Capture the cell that displays the provided text and extract its [x, y] central coordinate. 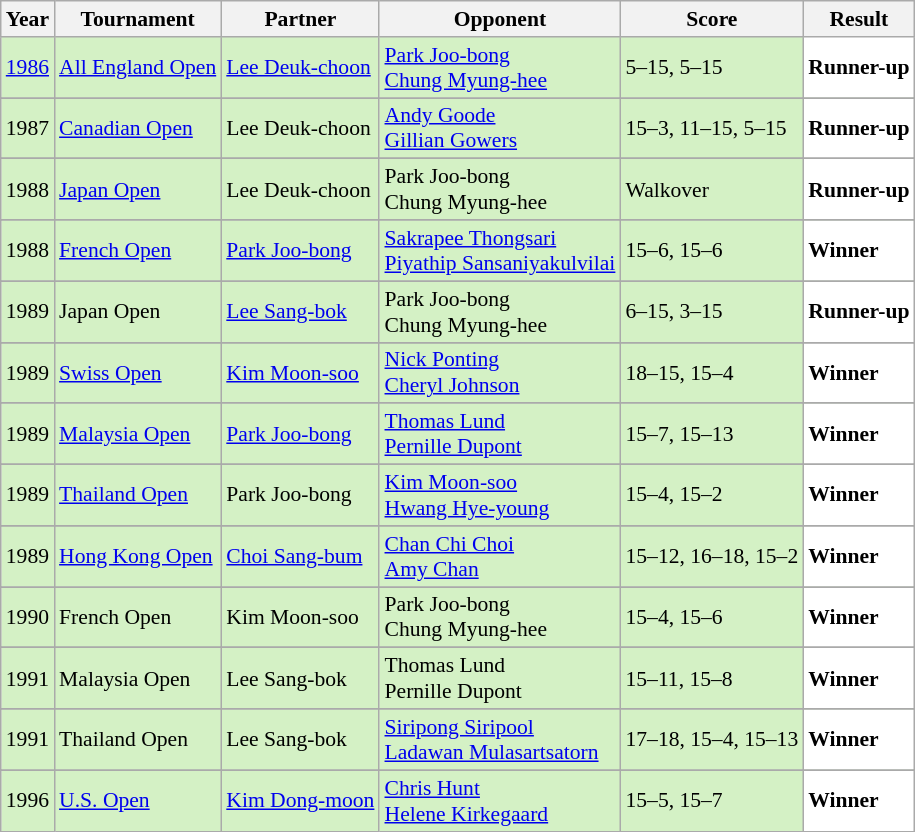
Siripong Siripool Ladawan Mulasartsatorn [500, 740]
Result [858, 19]
15–12, 16–18, 15–2 [712, 556]
Walkover [712, 190]
Hong Kong Open [138, 556]
Chan Chi Choi Amy Chan [500, 556]
Nick Ponting Cheryl Johnson [500, 372]
6–15, 3–15 [712, 312]
U.S. Open [138, 800]
15–4, 15–6 [712, 618]
1987 [28, 128]
Chris Hunt Helene Kirkegaard [500, 800]
1986 [28, 68]
5–15, 5–15 [712, 68]
Year [28, 19]
Kim Dong-moon [300, 800]
All England Open [138, 68]
15–3, 11–15, 5–15 [712, 128]
15–5, 15–7 [712, 800]
Swiss Open [138, 372]
1996 [28, 800]
Sakrapee Thongsari Piyathip Sansaniyakulvilai [500, 250]
Opponent [500, 19]
Tournament [138, 19]
Canadian Open [138, 128]
15–7, 15–13 [712, 434]
17–18, 15–4, 15–13 [712, 740]
18–15, 15–4 [712, 372]
1990 [28, 618]
Score [712, 19]
Partner [300, 19]
15–4, 15–2 [712, 496]
Choi Sang-bum [300, 556]
15–11, 15–8 [712, 678]
15–6, 15–6 [712, 250]
Kim Moon-soo Hwang Hye-young [500, 496]
Andy Goode Gillian Gowers [500, 128]
